Determine the [X, Y] coordinate at the center of the cell enclosing the given text.  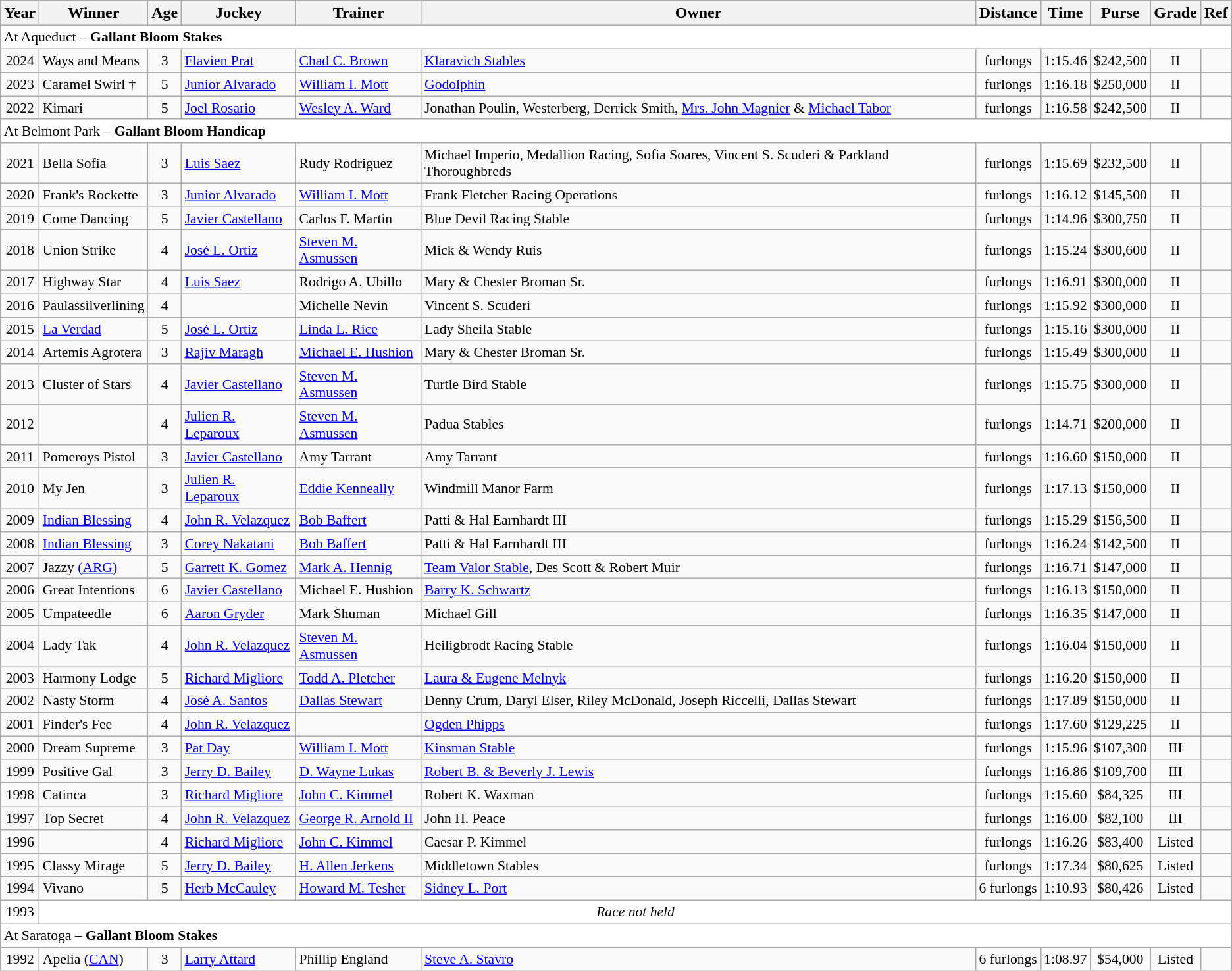
1:15.29 [1065, 520]
2017 [20, 282]
2004 [20, 645]
2006 [20, 590]
1993 [20, 912]
1996 [20, 842]
1:15.16 [1065, 329]
Apelia (CAN) [93, 959]
Eddie Kenneally [359, 488]
2009 [20, 520]
Sidney L. Port [698, 889]
Flavien Prat [239, 61]
Race not held [636, 912]
1:16.24 [1065, 544]
D. Wayne Lukas [359, 772]
1995 [20, 865]
1:16.04 [1065, 645]
1:15.75 [1065, 384]
1:14.71 [1065, 424]
Denny Crum, Daryl Elser, Riley McDonald, Joseph Riccelli, Dallas Stewart [698, 701]
At Aqueduct – Gallant Bloom Stakes [616, 38]
Frank Fletcher Racing Operations [698, 195]
Heiligbrodt Racing Stable [698, 645]
1:16.26 [1065, 842]
$129,225 [1120, 724]
Highway Star [93, 282]
1:15.24 [1065, 250]
Pomeroys Pistol [93, 456]
Caesar P. Kimmel [698, 842]
Herb McCauley [239, 889]
Vincent S. Scuderi [698, 305]
Robert K. Waxman [698, 795]
1997 [20, 818]
Rudy Rodriguez [359, 163]
Owner [698, 13]
1:16.86 [1065, 772]
2008 [20, 544]
Blue Devil Racing Stable [698, 219]
1:15.92 [1065, 305]
Catinca [93, 795]
1:15.46 [1065, 61]
1:17.60 [1065, 724]
Dallas Stewart [359, 701]
1:17.13 [1065, 488]
Mick & Wendy Ruis [698, 250]
1:16.35 [1065, 614]
Come Dancing [93, 219]
Todd A. Pletcher [359, 677]
Jazzy (ARG) [93, 567]
Michael Gill [698, 614]
1:15.96 [1065, 748]
2001 [20, 724]
Age [165, 13]
Larry Attard [239, 959]
Paulassilverlining [93, 305]
Trainer [359, 13]
Chad C. Brown [359, 61]
José A. Santos [239, 701]
$109,700 [1120, 772]
$82,100 [1120, 818]
Cluster of Stars [93, 384]
Windmill Manor Farm [698, 488]
2010 [20, 488]
2014 [20, 352]
$83,400 [1120, 842]
1992 [20, 959]
H. Allen Jerkens [359, 865]
2018 [20, 250]
Lady Sheila Stable [698, 329]
Jockey [239, 13]
2020 [20, 195]
Positive Gal [93, 772]
1:16.13 [1065, 590]
Bella Sofia [93, 163]
Ref [1216, 13]
2015 [20, 329]
Nasty Storm [93, 701]
2019 [20, 219]
1:15.60 [1065, 795]
Steve A. Stavro [698, 959]
Padua Stables [698, 424]
Vivano [93, 889]
Middletown Stables [698, 865]
1:16.12 [1065, 195]
Ways and Means [93, 61]
Winner [93, 13]
Harmony Lodge [93, 677]
2013 [20, 384]
John H. Peace [698, 818]
1:16.71 [1065, 567]
1:16.20 [1065, 677]
Ogden Phipps [698, 724]
Klaravich Stables [698, 61]
2011 [20, 456]
$145,500 [1120, 195]
Pat Day [239, 748]
2012 [20, 424]
1:10.93 [1065, 889]
Linda L. Rice [359, 329]
2016 [20, 305]
$200,000 [1120, 424]
2022 [20, 108]
My Jen [93, 488]
$80,426 [1120, 889]
$107,300 [1120, 748]
Team Valor Stable, Des Scott & Robert Muir [698, 567]
1:14.96 [1065, 219]
Carlos F. Martin [359, 219]
Time [1065, 13]
Kimari [93, 108]
1:15.69 [1065, 163]
1999 [20, 772]
Rodrigo A. Ubillo [359, 282]
$84,325 [1120, 795]
1:15.49 [1065, 352]
$300,750 [1120, 219]
$232,500 [1120, 163]
Distance [1008, 13]
$80,625 [1120, 865]
$300,600 [1120, 250]
Dream Supreme [93, 748]
Mark A. Hennig [359, 567]
Caramel Swirl † [93, 84]
1:16.18 [1065, 84]
$156,500 [1120, 520]
1:16.58 [1065, 108]
Phillip England [359, 959]
Howard M. Tesher [359, 889]
1:17.34 [1065, 865]
Umpateedle [93, 614]
$142,500 [1120, 544]
Wesley A. Ward [359, 108]
2002 [20, 701]
Robert B. & Beverly J. Lewis [698, 772]
1994 [20, 889]
Michelle Nevin [359, 305]
Jonathan Poulin, Westerberg, Derrick Smith, Mrs. John Magnier & Michael Tabor [698, 108]
1:08.97 [1065, 959]
Great Intentions [93, 590]
Turtle Bird Stable [698, 384]
2005 [20, 614]
2007 [20, 567]
Top Secret [93, 818]
George R. Arnold II [359, 818]
Mark Shuman [359, 614]
$250,000 [1120, 84]
Year [20, 13]
2003 [20, 677]
Godolphin [698, 84]
Corey Nakatani [239, 544]
Frank's Rockette [93, 195]
Barry K. Schwartz [698, 590]
Laura & Eugene Melnyk [698, 677]
Garrett K. Gomez [239, 567]
Joel Rosario [239, 108]
Union Strike [93, 250]
1998 [20, 795]
2021 [20, 163]
2023 [20, 84]
Lady Tak [93, 645]
$54,000 [1120, 959]
Michael Imperio, Medallion Racing, Sofia Soares, Vincent S. Scuderi & Parkland Thoroughbreds [698, 163]
Finder's Fee [93, 724]
2024 [20, 61]
Rajiv Maragh [239, 352]
At Belmont Park – Gallant Bloom Handicap [616, 131]
Classy Mirage [93, 865]
Kinsman Stable [698, 748]
1:17.89 [1065, 701]
2000 [20, 748]
Artemis Agrotera [93, 352]
1:16.91 [1065, 282]
1:16.60 [1065, 456]
Grade [1175, 13]
Aaron Gryder [239, 614]
1:16.00 [1065, 818]
Purse [1120, 13]
La Verdad [93, 329]
At Saratoga – Gallant Bloom Stakes [616, 935]
